Find where the given text appears and provide that cell's center as (X, Y) coordinate. 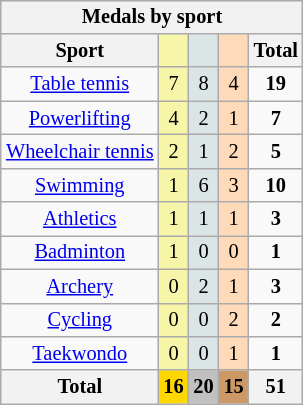
6 (204, 185)
Wheelchair tennis (80, 152)
Taekwondo (80, 354)
10 (276, 185)
Badminton (80, 253)
Archery (80, 286)
8 (204, 84)
19 (276, 84)
5 (276, 152)
Powerlifting (80, 118)
16 (173, 387)
Table tennis (80, 84)
15 (234, 387)
Sport (80, 51)
Athletics (80, 219)
Medals by sport (152, 17)
51 (276, 387)
20 (204, 387)
Swimming (80, 185)
Cycling (80, 320)
